For the text-containing cell, return its midpoint in [X, Y] coordinate format. 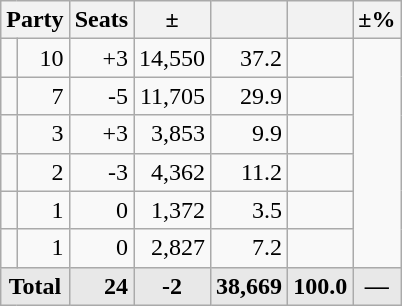
11,705 [172, 96]
± [172, 20]
2,827 [172, 248]
Seats [101, 20]
7 [43, 96]
7.2 [250, 248]
— [377, 286]
-3 [101, 172]
100.0 [320, 286]
11.2 [250, 172]
38,669 [250, 286]
1,372 [172, 210]
3,853 [172, 134]
14,550 [172, 58]
-5 [101, 96]
4,362 [172, 172]
±% [377, 20]
29.9 [250, 96]
-2 [172, 286]
Total [35, 286]
Party [35, 20]
37.2 [250, 58]
24 [101, 286]
3 [43, 134]
3.5 [250, 210]
9.9 [250, 134]
2 [43, 172]
10 [43, 58]
